Return [x, y] of the center of cell containing provided text 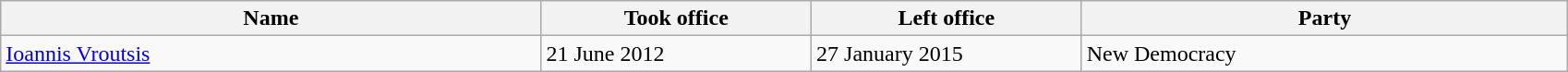
27 January 2015 [947, 54]
Name [271, 18]
21 June 2012 [676, 54]
Left office [947, 18]
New Democracy [1324, 54]
Ioannis Vroutsis [271, 54]
Took office [676, 18]
Party [1324, 18]
